Determine the (X, Y) coordinate at the center of the cell enclosing the given text.  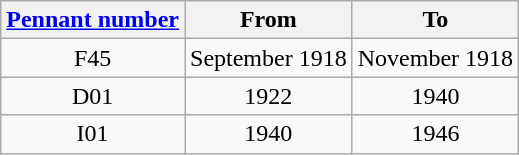
From (268, 20)
D01 (93, 96)
I01 (93, 134)
To (435, 20)
1922 (268, 96)
F45 (93, 58)
November 1918 (435, 58)
September 1918 (268, 58)
Pennant number (93, 20)
1946 (435, 134)
